Return [X, Y] of the center of cell containing provided text 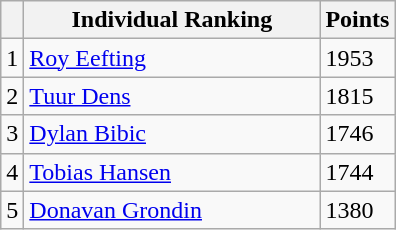
Donavan Grondin [172, 210]
1 [12, 58]
Individual Ranking [172, 20]
1953 [358, 58]
4 [12, 172]
1744 [358, 172]
Roy Eefting [172, 58]
1746 [358, 134]
5 [12, 210]
Points [358, 20]
Tobias Hansen [172, 172]
3 [12, 134]
1380 [358, 210]
2 [12, 96]
1815 [358, 96]
Tuur Dens [172, 96]
Dylan Bibic [172, 134]
